Find where the given text appears and provide that cell's center as (x, y) coordinate. 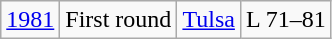
L 71–81 (286, 20)
Tulsa (209, 20)
1981 (30, 20)
First round (118, 20)
